Return the (X, Y) coordinate for the center point of the cell that contains the specified text.  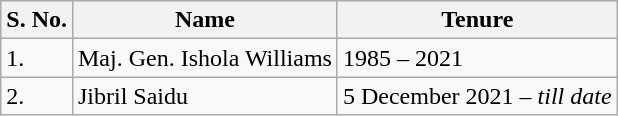
2. (37, 96)
Jibril Saidu (204, 96)
5 December 2021 – till date (477, 96)
Name (204, 20)
Maj. Gen. Ishola Williams (204, 58)
S. No. (37, 20)
1985 – 2021 (477, 58)
1. (37, 58)
Tenure (477, 20)
